Return the [X, Y] coordinate for the center point of the cell that contains the specified text.  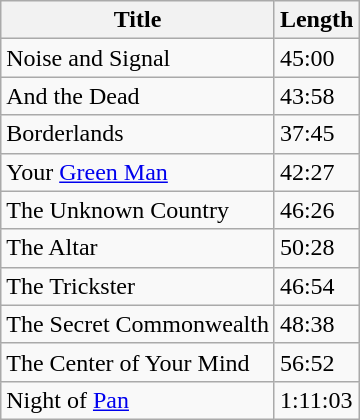
48:38 [316, 324]
Noise and Signal [138, 58]
50:28 [316, 248]
And the Dead [138, 96]
56:52 [316, 362]
Night of Pan [138, 400]
The Unknown Country [138, 210]
Length [316, 20]
1:11:03 [316, 400]
45:00 [316, 58]
Your Green Man [138, 172]
Borderlands [138, 134]
The Altar [138, 248]
37:45 [316, 134]
The Trickster [138, 286]
The Secret Commonwealth [138, 324]
46:54 [316, 286]
The Center of Your Mind [138, 362]
42:27 [316, 172]
43:58 [316, 96]
46:26 [316, 210]
Title [138, 20]
